Locate the cell with the specified text and output its (X, Y) center coordinate. 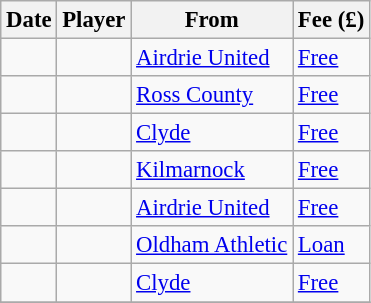
Ross County (212, 95)
Date (29, 20)
Fee (£) (332, 20)
Oldham Athletic (212, 245)
Kilmarnock (212, 170)
Player (94, 20)
From (212, 20)
Loan (332, 245)
